Find where the given text appears and provide that cell's center as (x, y) coordinate. 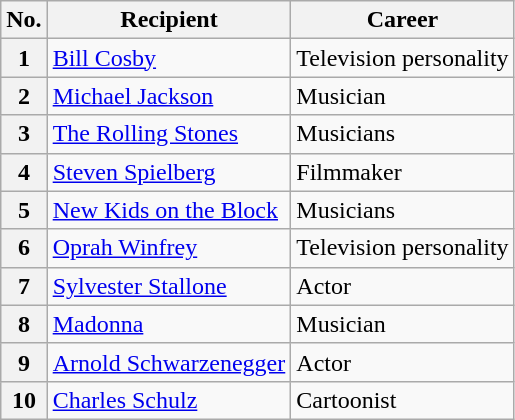
6 (24, 248)
Steven Spielberg (169, 172)
Charles Schulz (169, 400)
Career (402, 20)
5 (24, 210)
8 (24, 324)
Filmmaker (402, 172)
The Rolling Stones (169, 134)
New Kids on the Block (169, 210)
3 (24, 134)
10 (24, 400)
Arnold Schwarzenegger (169, 362)
4 (24, 172)
7 (24, 286)
Michael Jackson (169, 96)
Bill Cosby (169, 58)
Madonna (169, 324)
2 (24, 96)
Oprah Winfrey (169, 248)
Sylvester Stallone (169, 286)
1 (24, 58)
Cartoonist (402, 400)
No. (24, 20)
Recipient (169, 20)
9 (24, 362)
